Provide the [X, Y] coordinate of the cell's center where the given text is located.  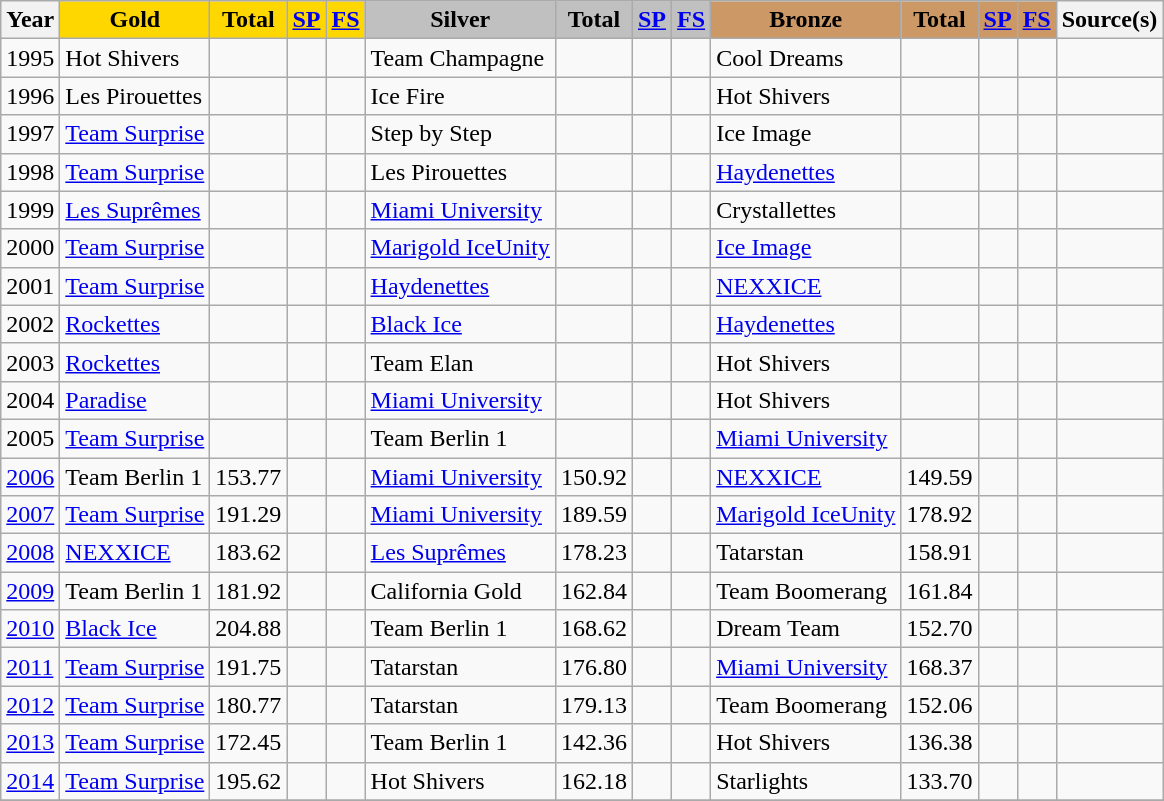
Team Elan [460, 362]
161.84 [940, 591]
2004 [30, 400]
189.59 [594, 515]
181.92 [248, 591]
1995 [30, 58]
Team Champagne [460, 58]
Ice Fire [460, 96]
176.80 [594, 667]
150.92 [594, 477]
142.36 [594, 743]
Bronze [806, 20]
2000 [30, 248]
2011 [30, 667]
168.62 [594, 629]
2014 [30, 781]
1999 [30, 210]
2001 [30, 286]
2007 [30, 515]
183.62 [248, 553]
Year [30, 20]
Source(s) [1110, 20]
2006 [30, 477]
Cool Dreams [806, 58]
136.38 [940, 743]
Gold [135, 20]
172.45 [248, 743]
180.77 [248, 705]
178.92 [940, 515]
2009 [30, 591]
2005 [30, 438]
Silver [460, 20]
191.29 [248, 515]
1998 [30, 172]
Paradise [135, 400]
Step by Step [460, 134]
2010 [30, 629]
204.88 [248, 629]
1997 [30, 134]
1996 [30, 96]
Crystallettes [806, 210]
168.37 [940, 667]
149.59 [940, 477]
191.75 [248, 667]
158.91 [940, 553]
153.77 [248, 477]
Dream Team [806, 629]
2008 [30, 553]
Starlights [806, 781]
152.06 [940, 705]
162.84 [594, 591]
2012 [30, 705]
California Gold [460, 591]
133.70 [940, 781]
2002 [30, 324]
2013 [30, 743]
195.62 [248, 781]
179.13 [594, 705]
178.23 [594, 553]
152.70 [940, 629]
162.18 [594, 781]
2003 [30, 362]
